Extract the (X, Y) coordinate from the center of the cell holding the provided text.  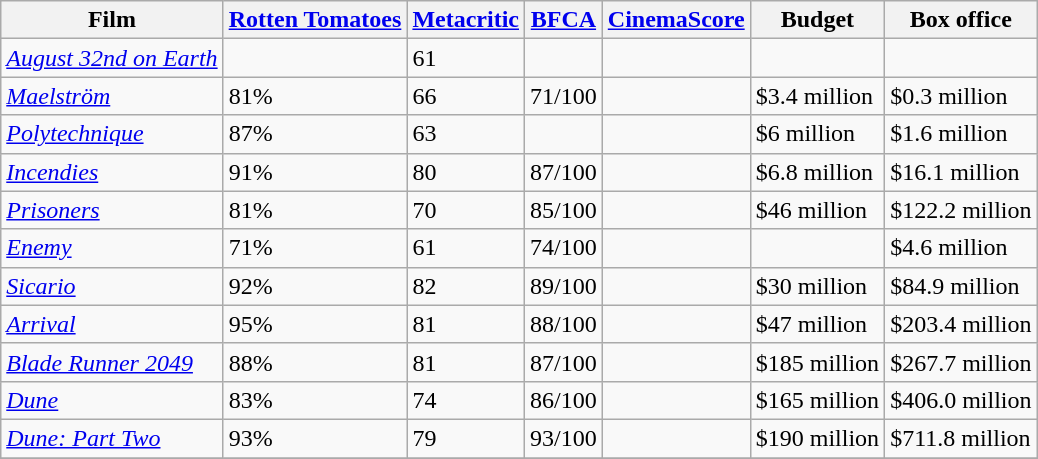
$16.1 million (961, 172)
93/100 (564, 438)
August 32nd on Earth (112, 58)
89/100 (564, 286)
Maelström (112, 96)
91% (315, 172)
Arrival (112, 324)
$47 million (817, 324)
$30 million (817, 286)
66 (466, 96)
Enemy (112, 248)
$267.7 million (961, 362)
83% (315, 400)
$711.8 million (961, 438)
CinemaScore (676, 20)
74 (466, 400)
Film (112, 20)
71/100 (564, 96)
88/100 (564, 324)
71% (315, 248)
$185 million (817, 362)
$6 million (817, 134)
82 (466, 286)
Budget (817, 20)
Rotten Tomatoes (315, 20)
$6.8 million (817, 172)
Blade Runner 2049 (112, 362)
63 (466, 134)
86/100 (564, 400)
70 (466, 210)
85/100 (564, 210)
$1.6 million (961, 134)
$84.9 million (961, 286)
Sicario (112, 286)
Dune: Part Two (112, 438)
93% (315, 438)
$3.4 million (817, 96)
$0.3 million (961, 96)
$46 million (817, 210)
80 (466, 172)
88% (315, 362)
BFCA (564, 20)
$190 million (817, 438)
$406.0 million (961, 400)
79 (466, 438)
74/100 (564, 248)
Incendies (112, 172)
87% (315, 134)
92% (315, 286)
Dune (112, 400)
$165 million (817, 400)
$4.6 million (961, 248)
Metacritic (466, 20)
Polytechnique (112, 134)
$203.4 million (961, 324)
95% (315, 324)
Prisoners (112, 210)
Box office (961, 20)
$122.2 million (961, 210)
